Provide the [X, Y] coordinate of the cell's center where the given text is located.  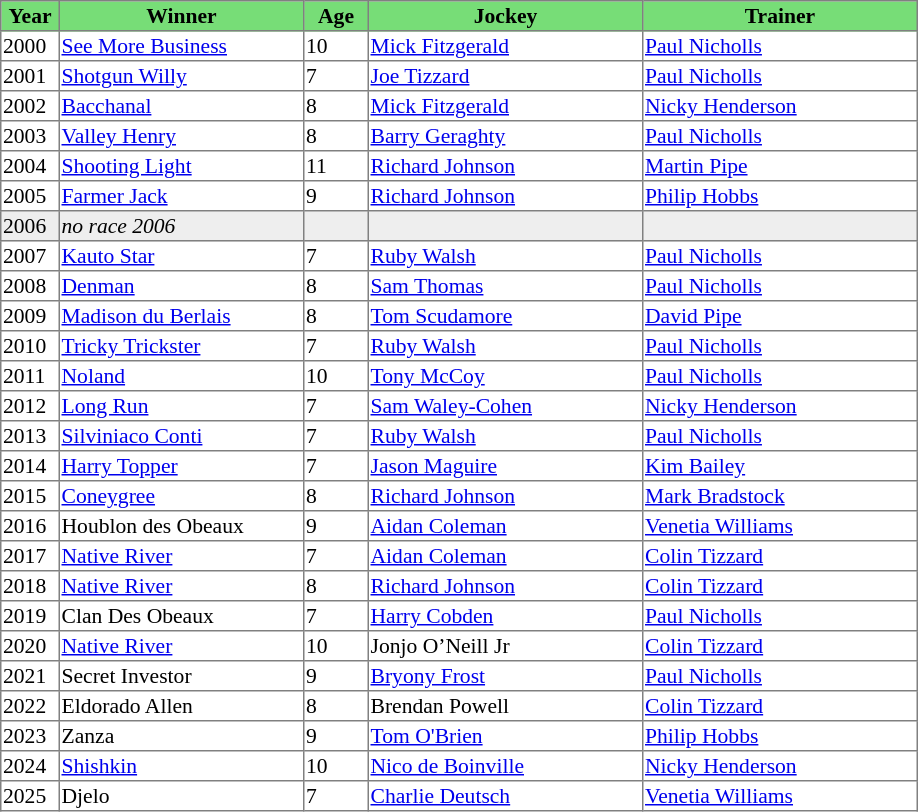
2015 [30, 496]
Tricky Trickster [181, 346]
Shishkin [181, 766]
2006 [30, 226]
Secret Investor [181, 676]
2016 [30, 526]
Long Run [181, 406]
2002 [30, 106]
Sam Waley-Cohen [505, 406]
Tom Scudamore [505, 316]
2013 [30, 436]
Djelo [181, 796]
2011 [30, 376]
2022 [30, 706]
Zanza [181, 736]
Valley Henry [181, 136]
Joe Tizzard [505, 76]
2005 [30, 196]
no race 2006 [181, 226]
2018 [30, 586]
Bacchanal [181, 106]
2014 [30, 466]
2012 [30, 406]
Silviniaco Conti [181, 436]
2023 [30, 736]
Nico de Boinville [505, 766]
2024 [30, 766]
Charlie Deutsch [505, 796]
Eldorado Allen [181, 706]
Houblon des Obeaux [181, 526]
See More Business [181, 46]
11 [336, 166]
Jonjo O’Neill Jr [505, 646]
2009 [30, 316]
Bryony Frost [505, 676]
2008 [30, 286]
Denman [181, 286]
Coneygree [181, 496]
Kauto Star [181, 256]
Harry Topper [181, 466]
Farmer Jack [181, 196]
2017 [30, 556]
Shooting Light [181, 166]
2020 [30, 646]
Trainer [780, 16]
2007 [30, 256]
2004 [30, 166]
Shotgun Willy [181, 76]
Jockey [505, 16]
Noland [181, 376]
David Pipe [780, 316]
Martin Pipe [780, 166]
Barry Geraghty [505, 136]
Tony McCoy [505, 376]
2025 [30, 796]
Jason Maguire [505, 466]
Mark Bradstock [780, 496]
Tom O'Brien [505, 736]
Winner [181, 16]
2001 [30, 76]
2010 [30, 346]
2019 [30, 616]
Kim Bailey [780, 466]
Harry Cobden [505, 616]
Clan Des Obeaux [181, 616]
2000 [30, 46]
2003 [30, 136]
Sam Thomas [505, 286]
Madison du Berlais [181, 316]
2021 [30, 676]
Brendan Powell [505, 706]
Year [30, 16]
Age [336, 16]
